Output the [X, Y] coordinate of the center of the cell containing the given text.  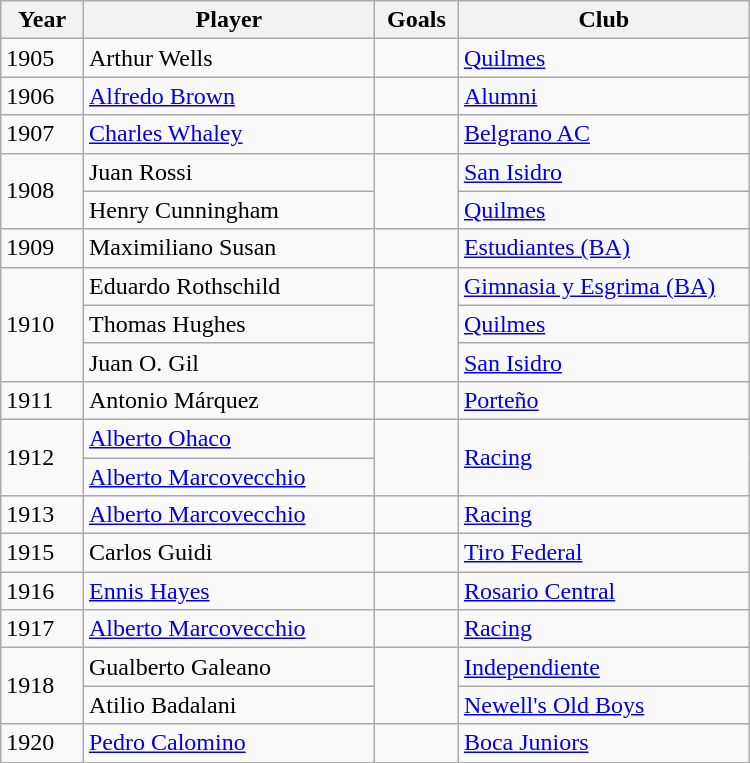
Rosario Central [604, 591]
1912 [42, 457]
Estudiantes (BA) [604, 248]
Juan O. Gil [228, 362]
1907 [42, 134]
Atilio Badalani [228, 705]
Carlos Guidi [228, 553]
1911 [42, 400]
Alfredo Brown [228, 96]
Henry Cunningham [228, 210]
1908 [42, 191]
Independiente [604, 667]
Alberto Ohaco [228, 438]
1909 [42, 248]
1918 [42, 686]
Gualberto Galeano [228, 667]
Belgrano AC [604, 134]
Antonio Márquez [228, 400]
Charles Whaley [228, 134]
Newell's Old Boys [604, 705]
Gimnasia y Esgrima (BA) [604, 286]
Juan Rossi [228, 172]
1917 [42, 629]
1913 [42, 515]
1916 [42, 591]
Porteño [604, 400]
Boca Juniors [604, 743]
Player [228, 20]
1905 [42, 58]
Thomas Hughes [228, 324]
Pedro Calomino [228, 743]
1906 [42, 96]
1915 [42, 553]
Ennis Hayes [228, 591]
Club [604, 20]
Tiro Federal [604, 553]
Goals [416, 20]
Eduardo Rothschild [228, 286]
Arthur Wells [228, 58]
1910 [42, 324]
Maximiliano Susan [228, 248]
1920 [42, 743]
Alumni [604, 96]
Year [42, 20]
